Determine the (X, Y) coordinate at the center of the cell enclosing the given text.  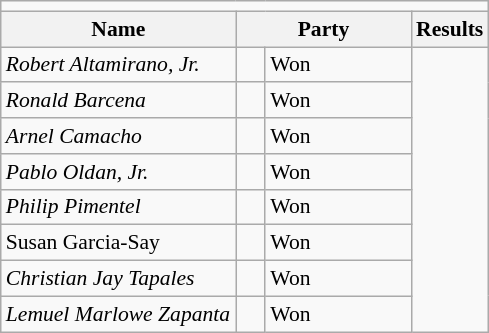
Results (450, 29)
Christian Jay Tapales (118, 279)
Name (118, 29)
Pablo Oldan, Jr. (118, 172)
Lemuel Marlowe Zapanta (118, 314)
Philip Pimentel (118, 207)
Robert Altamirano, Jr. (118, 65)
Party (324, 29)
Ronald Barcena (118, 101)
Arnel Camacho (118, 136)
Susan Garcia-Say (118, 243)
